Search for the cell housing the specified text and yield its (X, Y) center coordinate. 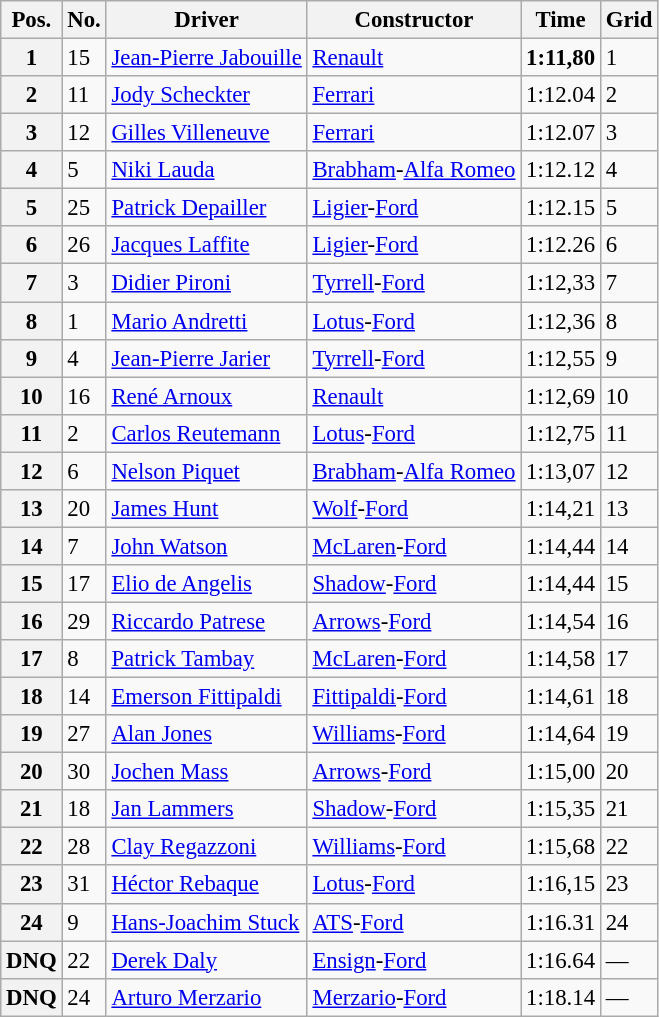
Pos. (32, 20)
1:12,75 (561, 433)
Didier Pironi (206, 283)
1:18.14 (561, 997)
Patrick Depailler (206, 208)
Jan Lammers (206, 809)
1:12,33 (561, 283)
Wolf-Ford (414, 509)
Jacques Laffite (206, 245)
Emerson Fittipaldi (206, 697)
ATS-Ford (414, 922)
1:12.12 (561, 170)
1:14,61 (561, 697)
Fittipaldi-Ford (414, 697)
Constructor (414, 20)
Mario Andretti (206, 321)
29 (84, 621)
René Arnoux (206, 396)
No. (84, 20)
Jean-Pierre Jarier (206, 358)
Niki Lauda (206, 170)
31 (84, 885)
James Hunt (206, 509)
Grid (628, 20)
1:14,64 (561, 734)
1:16,15 (561, 885)
1:13,07 (561, 471)
1:12.07 (561, 133)
Elio de Angelis (206, 584)
1:16.64 (561, 960)
1:12.15 (561, 208)
Jean-Pierre Jabouille (206, 58)
Hans-Joachim Stuck (206, 922)
Héctor Rebaque (206, 885)
Patrick Tambay (206, 659)
Driver (206, 20)
Arturo Merzario (206, 997)
Nelson Piquet (206, 471)
1:14,54 (561, 621)
Riccardo Patrese (206, 621)
28 (84, 847)
Jody Scheckter (206, 95)
Derek Daly (206, 960)
1:16.31 (561, 922)
1:14,58 (561, 659)
Carlos Reutemann (206, 433)
Ensign-Ford (414, 960)
27 (84, 734)
1:11,80 (561, 58)
John Watson (206, 546)
1:12.04 (561, 95)
1:15,35 (561, 809)
1:12,55 (561, 358)
Jochen Mass (206, 772)
1:14,21 (561, 509)
1:12,69 (561, 396)
26 (84, 245)
Gilles Villeneuve (206, 133)
1:15,68 (561, 847)
1:12.26 (561, 245)
Clay Regazzoni (206, 847)
1:15,00 (561, 772)
Merzario-Ford (414, 997)
25 (84, 208)
30 (84, 772)
1:12,36 (561, 321)
Alan Jones (206, 734)
Time (561, 20)
